Extract the [X, Y] coordinate from the center of the cell holding the provided text.  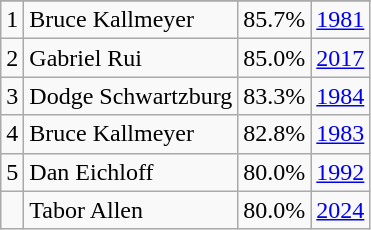
83.3% [274, 96]
1992 [340, 172]
85.7% [274, 20]
Gabriel Rui [131, 58]
Dodge Schwartzburg [131, 96]
82.8% [274, 134]
4 [12, 134]
2024 [340, 210]
85.0% [274, 58]
3 [12, 96]
1981 [340, 20]
Tabor Allen [131, 210]
1983 [340, 134]
2017 [340, 58]
Dan Eichloff [131, 172]
2 [12, 58]
5 [12, 172]
1 [12, 20]
1984 [340, 96]
